Detect which cell encompasses the target text, then output its [X, Y] center coordinate. 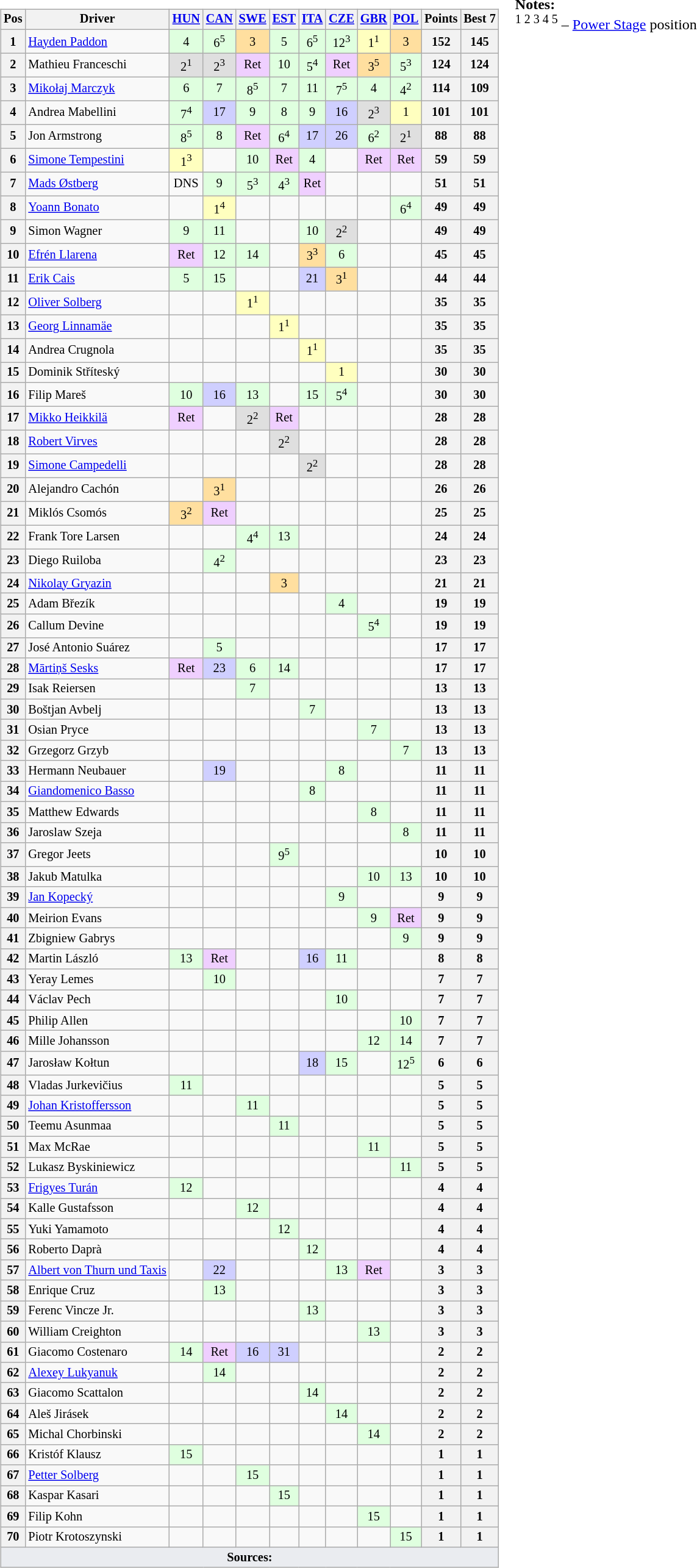
Jaroslaw Szeja [97, 832]
Miklós Csomós [97, 514]
ITA [312, 20]
Alexey Lukyanuk [97, 1373]
20 [13, 489]
27 [13, 648]
125 [406, 1064]
HUN [187, 20]
47 [13, 1064]
Erik Cais [97, 279]
Jakub Matulka [97, 877]
Efrén Llarena [97, 255]
61 [13, 1352]
Zbigniew Gabrys [97, 939]
Robert Virves [97, 442]
37 [13, 855]
123 [341, 41]
EST [284, 20]
Grzegorz Grzyb [97, 750]
Giacomo Scattalon [97, 1393]
Osian Pryce [97, 730]
Mathieu Franceschi [97, 65]
Driver [97, 20]
SWE [252, 20]
Callum Devine [97, 626]
57 [13, 1270]
109 [479, 89]
Matthew Edwards [97, 812]
Filip Kohn [97, 1516]
Martin László [97, 959]
POL [406, 20]
Georg Linnamäe [97, 327]
José Antonio Suárez [97, 648]
Kristóf Klausz [97, 1455]
Giandomenico Basso [97, 792]
Roberto Daprà [97, 1250]
58 [13, 1291]
60 [13, 1331]
48 [13, 1086]
Yuki Yamamoto [97, 1229]
Philip Allen [97, 1020]
Václav Pech [97, 1000]
Simone Campedelli [97, 466]
Kalle Gustafsson [97, 1208]
40 [13, 918]
67 [13, 1475]
Michal Chorbinski [97, 1434]
Kaspar Kasari [97, 1496]
74 [187, 112]
34 [13, 792]
DNS [187, 184]
Giacomo Costenaro [97, 1352]
29 [13, 689]
Meirion Evans [97, 918]
36 [13, 832]
Dominik Stříteský [97, 373]
152 [441, 41]
Filip Mareš [97, 394]
Pos [13, 20]
Vladas Jurkevičius [97, 1086]
Alejandro Cachón [97, 489]
Yeray Lemes [97, 979]
William Creighton [97, 1331]
Johan Kristoffersson [97, 1106]
Hermann Neubauer [97, 771]
Sources: [249, 1558]
Piotr Krotoszynski [97, 1537]
Frigyes Turán [97, 1188]
Jarosław Kołtun [97, 1064]
95 [284, 855]
GBR [374, 20]
Max McRae [97, 1147]
114 [441, 89]
Teemu Asunmaa [97, 1126]
Ferenc Vincze Jr. [97, 1311]
Best 7 [479, 20]
Gregor Jeets [97, 855]
50 [13, 1126]
41 [13, 939]
69 [13, 1516]
63 [13, 1393]
Frank Tore Larsen [97, 537]
38 [13, 877]
68 [13, 1496]
Mille Johansson [97, 1041]
145 [479, 41]
Simone Tempestini [97, 160]
Simon Wagner [97, 232]
Mārtiņš Sesks [97, 668]
Mikko Heikkilä [97, 418]
Andrea Mabellini [97, 112]
46 [13, 1041]
Jan Kopecký [97, 897]
CZE [341, 20]
Mikołaj Marczyk [97, 89]
75 [341, 89]
CAN [220, 20]
Points [441, 20]
Isak Reiersen [97, 689]
Jon Armstrong [97, 137]
66 [13, 1455]
Albert von Thurn und Taxis [97, 1270]
Nikolay Gryazin [97, 583]
Mads Østberg [97, 184]
55 [13, 1229]
70 [13, 1537]
Boštjan Avbelj [97, 709]
Lukasz Byskiniewicz [97, 1167]
Andrea Crugnola [97, 350]
39 [13, 897]
52 [13, 1167]
Yoann Bonato [97, 207]
Enrique Cruz [97, 1291]
Aleš Jirásek [97, 1414]
56 [13, 1250]
Diego Ruiloba [97, 561]
Adam Březík [97, 604]
Oliver Solberg [97, 303]
Hayden Paddon [97, 41]
Petter Solberg [97, 1475]
